Extract the [X, Y] coordinate from the center of the cell holding the provided text.  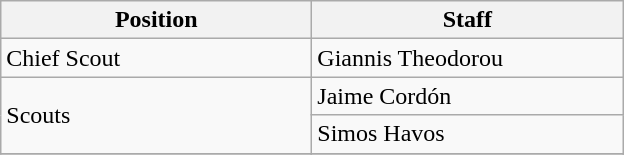
Giannis Theodorou [468, 58]
Scouts [156, 115]
Position [156, 20]
Simos Havos [468, 134]
Staff [468, 20]
Chief Scout [156, 58]
Jaime Cordón [468, 96]
